Return [x, y] of the center of cell containing provided text 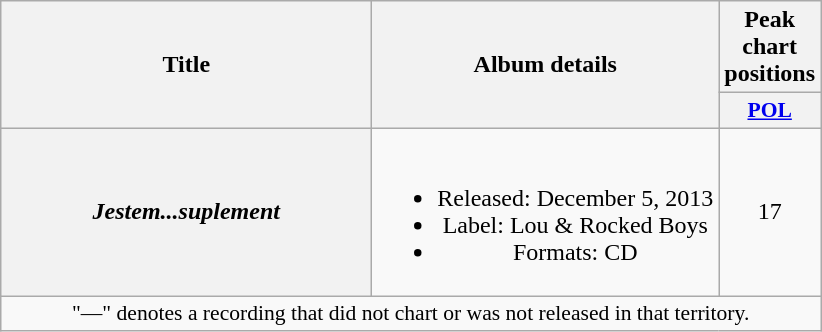
Jestem...suplement [186, 212]
Released: December 5, 2013Label: Lou & Rocked BoysFormats: CD [546, 212]
"—" denotes a recording that did not chart or was not released in that territory. [411, 314]
POL [770, 111]
Title [186, 65]
Peak chart positions [770, 47]
Album details [546, 65]
17 [770, 212]
